Find where the given text appears and provide that cell's center as [X, Y] coordinate. 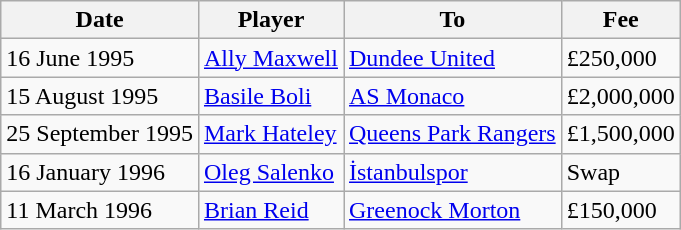
Brian Reid [270, 210]
İstanbulspor [453, 172]
Basile Boli [270, 96]
£250,000 [620, 58]
£150,000 [620, 210]
To [453, 20]
Fee [620, 20]
11 March 1996 [100, 210]
£1,500,000 [620, 134]
AS Monaco [453, 96]
Dundee United [453, 58]
16 January 1996 [100, 172]
25 September 1995 [100, 134]
15 August 1995 [100, 96]
Ally Maxwell [270, 58]
Date [100, 20]
Oleg Salenko [270, 172]
£2,000,000 [620, 96]
Mark Hateley [270, 134]
Greenock Morton [453, 210]
Swap [620, 172]
16 June 1995 [100, 58]
Queens Park Rangers [453, 134]
Player [270, 20]
